Provide the [x, y] coordinate of the cell's center where the given text is located.  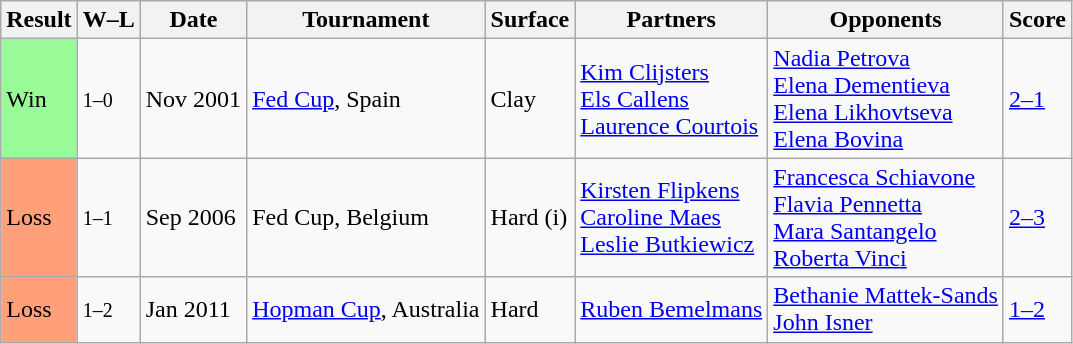
Tournament [366, 20]
W–L [108, 20]
Kim Clijsters Els Callens Laurence Courtois [672, 98]
2–1 [1037, 98]
Opponents [886, 20]
Score [1037, 20]
Francesca Schiavone Flavia Pennetta Mara Santangelo Roberta Vinci [886, 218]
Kirsten Flipkens Caroline Maes Leslie Butkiewicz [672, 218]
Clay [530, 98]
Partners [672, 20]
Bethanie Mattek-Sands John Isner [886, 310]
Result [39, 20]
Hard (i) [530, 218]
Jan 2011 [193, 310]
Surface [530, 20]
Hopman Cup, Australia [366, 310]
Hard [530, 310]
Ruben Bemelmans [672, 310]
Nadia Petrova Elena Dementieva Elena Likhovtseva Elena Bovina [886, 98]
Fed Cup, Spain [366, 98]
Fed Cup, Belgium [366, 218]
1–1 [108, 218]
Win [39, 98]
1–0 [108, 98]
Nov 2001 [193, 98]
2–3 [1037, 218]
Sep 2006 [193, 218]
Date [193, 20]
